Return the [X, Y] coordinate for the center point of the cell that contains the specified text.  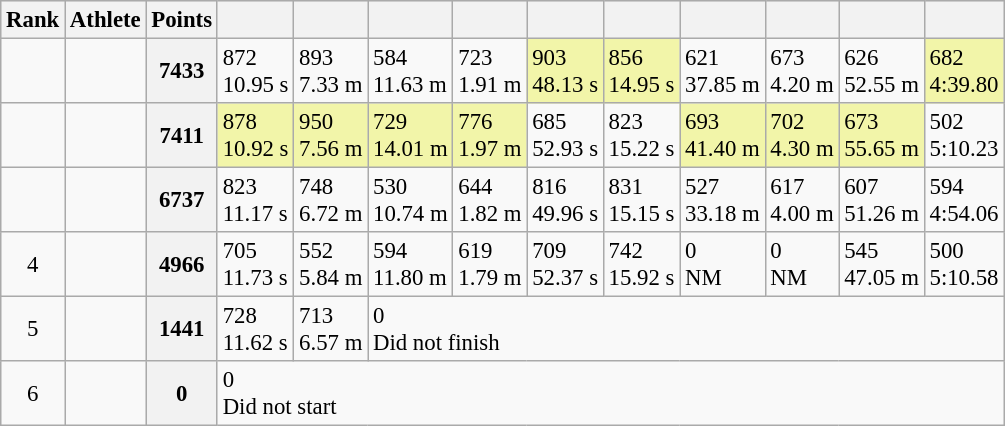
7024.30 m [802, 136]
Athlete [106, 20]
9507.56 m [331, 136]
4 [33, 264]
82315.22 s [641, 136]
68552.93 s [565, 136]
90348.13 s [565, 72]
5005:10.58 [964, 264]
5025:10.23 [964, 136]
87210.95 s [255, 72]
Points [182, 20]
87810.92 s [255, 136]
69341.40 m [722, 136]
Rank [33, 20]
5944:54.06 [964, 200]
5 [33, 330]
67355.65 m [882, 136]
53010.74 m [410, 200]
83115.15 s [641, 200]
70952.37 s [565, 264]
6191.79 m [490, 264]
7486.72 m [331, 200]
8937.33 m [331, 72]
74215.92 s [641, 264]
6174.00 m [802, 200]
82311.17 s [255, 200]
7136.57 m [331, 330]
7761.97 m [490, 136]
6734.20 m [802, 72]
0Did not finish [686, 330]
58411.63 m [410, 72]
6824:39.80 [964, 72]
54547.05 m [882, 264]
70511.73 s [255, 264]
6441.82 m [490, 200]
5525.84 m [331, 264]
7433 [182, 72]
7231.91 m [490, 72]
4966 [182, 264]
6737 [182, 200]
85614.95 s [641, 72]
1441 [182, 330]
72914.01 m [410, 136]
62652.55 m [882, 72]
60751.26 m [882, 200]
7411 [182, 136]
59411.80 m [410, 264]
62137.85 m [722, 72]
72811.62 s [255, 330]
52733.18 m [722, 200]
81649.96 s [565, 200]
